Pinpoint the cell where the given text exists, returning its (X, Y) midpoint coordinate. 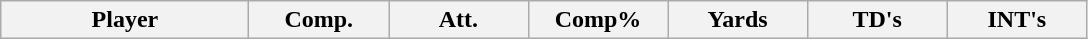
Att. (459, 20)
INT's (1017, 20)
Comp% (598, 20)
Yards (738, 20)
TD's (877, 20)
Comp. (319, 20)
Player (125, 20)
